From the cell containing the given text, extract its center point as [X, Y] coordinate. 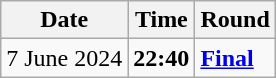
Round [235, 20]
22:40 [162, 58]
Time [162, 20]
7 June 2024 [64, 58]
Date [64, 20]
Final [235, 58]
